Return (x, y) of the center of cell containing provided text 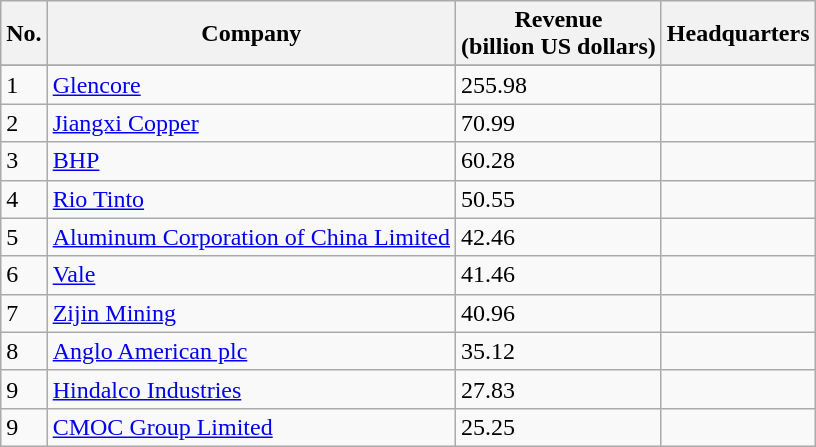
27.83 (559, 389)
42.46 (559, 237)
Glencore (251, 85)
41.46 (559, 275)
25.25 (559, 427)
4 (24, 199)
2 (24, 123)
Anglo American plc (251, 351)
70.99 (559, 123)
35.12 (559, 351)
60.28 (559, 161)
Rio Tinto (251, 199)
Vale (251, 275)
5 (24, 237)
6 (24, 275)
7 (24, 313)
40.96 (559, 313)
Aluminum Corporation of China Limited (251, 237)
50.55 (559, 199)
Revenue (billion US dollars) (559, 34)
Headquarters (738, 34)
1 (24, 85)
3 (24, 161)
Hindalco Industries (251, 389)
Jiangxi Copper (251, 123)
Zijin Mining (251, 313)
255.98 (559, 85)
8 (24, 351)
Company (251, 34)
No. (24, 34)
CMOC Group Limited (251, 427)
BHP (251, 161)
